Return the (X, Y) coordinate for the center point of the cell that contains the specified text.  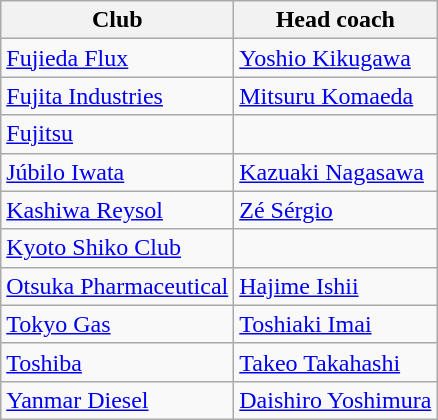
Kashiwa Reysol (118, 210)
Yoshio Kikugawa (336, 58)
Toshiaki Imai (336, 324)
Club (118, 20)
Fujieda Flux (118, 58)
Zé Sérgio (336, 210)
Yanmar Diesel (118, 400)
Toshiba (118, 362)
Kyoto Shiko Club (118, 248)
Head coach (336, 20)
Hajime Ishii (336, 286)
Takeo Takahashi (336, 362)
Otsuka Pharmaceutical (118, 286)
Tokyo Gas (118, 324)
Mitsuru Komaeda (336, 96)
Júbilo Iwata (118, 172)
Kazuaki Nagasawa (336, 172)
Fujita Industries (118, 96)
Daishiro Yoshimura (336, 400)
Fujitsu (118, 134)
